Output the (x, y) coordinate of the center of the cell containing the given text.  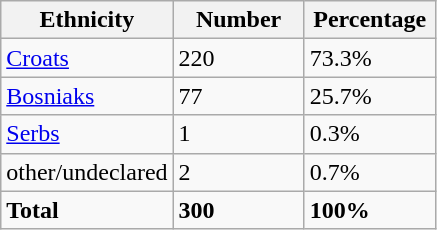
other/undeclared (87, 172)
100% (370, 210)
Croats (87, 58)
Percentage (370, 20)
220 (238, 58)
Number (238, 20)
300 (238, 210)
1 (238, 134)
Ethnicity (87, 20)
73.3% (370, 58)
Bosniaks (87, 96)
25.7% (370, 96)
0.7% (370, 172)
0.3% (370, 134)
Total (87, 210)
Serbs (87, 134)
2 (238, 172)
77 (238, 96)
